Pinpoint the cell where the given text exists, returning its (x, y) midpoint coordinate. 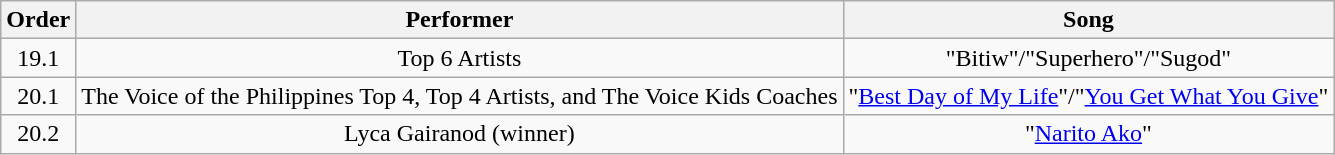
Top 6 Artists (460, 58)
20.2 (38, 134)
Performer (460, 20)
20.1 (38, 96)
Order (38, 20)
19.1 (38, 58)
"Narito Ako" (1088, 134)
"Bitiw"/"Superhero"/"Sugod" (1088, 58)
"Best Day of My Life"/"You Get What You Give" (1088, 96)
Song (1088, 20)
Lyca Gairanod (winner) (460, 134)
The Voice of the Philippines Top 4, Top 4 Artists, and The Voice Kids Coaches (460, 96)
